Return [x, y] of the center of cell containing provided text 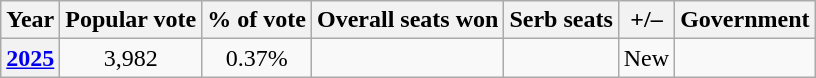
Year [30, 20]
Overall seats won [407, 20]
New [646, 58]
3,982 [131, 58]
0.37% [257, 58]
Government [745, 20]
Popular vote [131, 20]
2025 [30, 58]
+/– [646, 20]
Serb seats [561, 20]
% of vote [257, 20]
